Determine the [X, Y] coordinate at the center of the cell enclosing the given text.  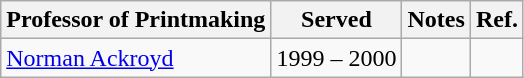
1999 – 2000 [336, 58]
Notes [436, 20]
Norman Ackroyd [136, 58]
Served [336, 20]
Ref. [496, 20]
Professor of Printmaking [136, 20]
